For the text-containing cell, return its midpoint in (x, y) coordinate format. 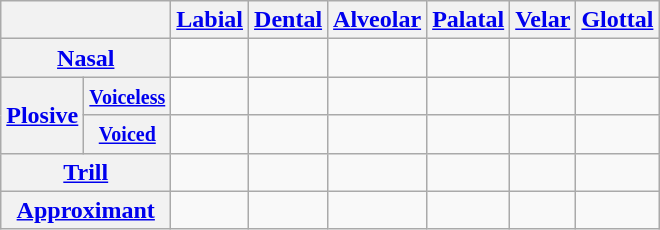
Velar (543, 20)
Nasal (86, 58)
Palatal (468, 20)
Alveolar (378, 20)
Trill (86, 172)
Glottal (618, 20)
Voiceless (128, 96)
Approximant (86, 210)
Voiced (128, 134)
Plosive (42, 115)
Labial (210, 20)
Dental (288, 20)
